Locate the cell with the specified text and output its [X, Y] center coordinate. 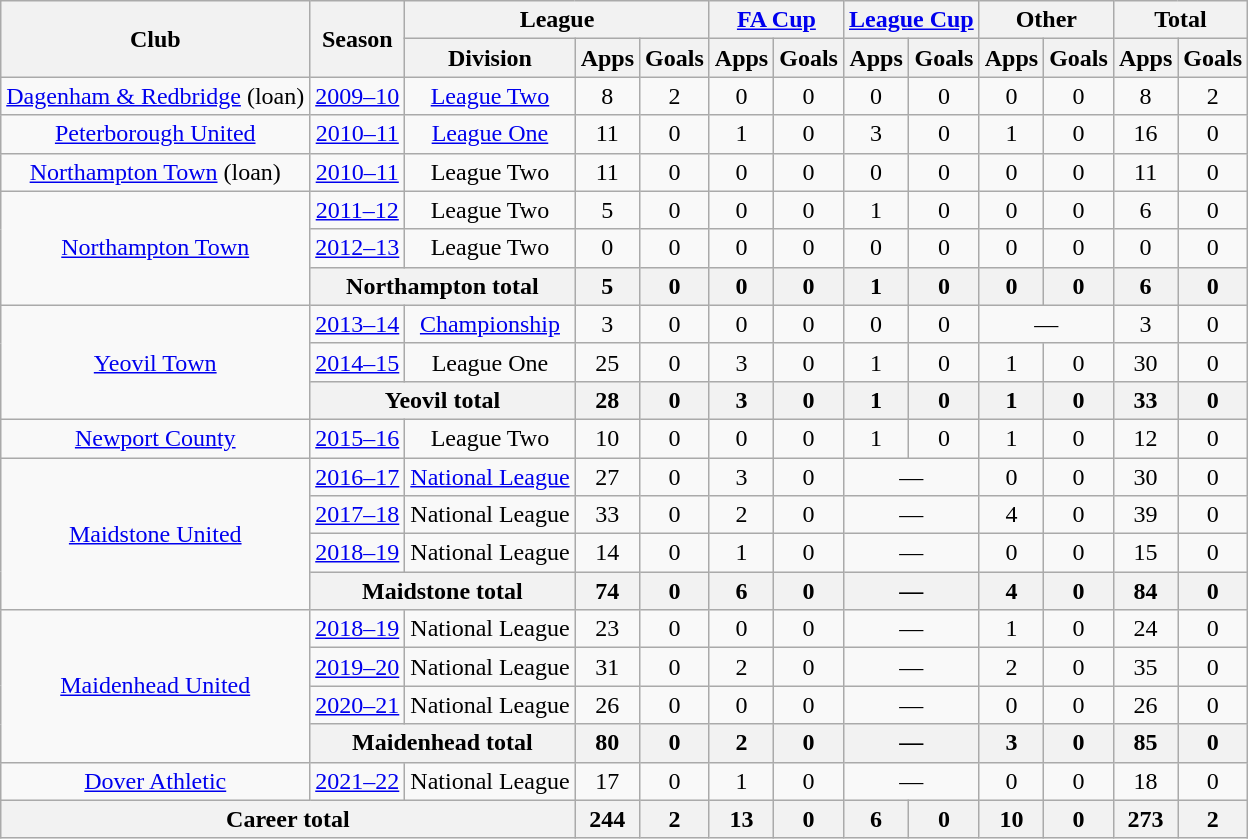
2020–21 [358, 705]
2011–12 [358, 210]
244 [607, 819]
2016–17 [358, 477]
2014–15 [358, 362]
Maidstone total [442, 591]
Dagenham & Redbridge (loan) [156, 96]
Newport County [156, 438]
2017–18 [358, 515]
25 [607, 362]
15 [1145, 553]
Maidenhead United [156, 686]
16 [1145, 134]
23 [607, 629]
League Cup [911, 20]
Dover Athletic [156, 781]
27 [607, 477]
Season [358, 39]
2019–20 [358, 667]
2009–10 [358, 96]
Peterborough United [156, 134]
12 [1145, 438]
2021–22 [358, 781]
Maidstone United [156, 534]
League [557, 20]
Division [490, 58]
Club [156, 39]
Northampton total [442, 286]
Championship [490, 324]
Maidenhead total [442, 743]
14 [607, 553]
2012–13 [358, 248]
FA Cup [776, 20]
13 [741, 819]
84 [1145, 591]
24 [1145, 629]
85 [1145, 743]
74 [607, 591]
Other [1046, 20]
Yeovil total [442, 400]
Northampton Town [156, 248]
Northampton Town (loan) [156, 172]
2015–16 [358, 438]
80 [607, 743]
Total [1180, 20]
Career total [288, 819]
Yeovil Town [156, 362]
31 [607, 667]
28 [607, 400]
39 [1145, 515]
35 [1145, 667]
17 [607, 781]
273 [1145, 819]
2013–14 [358, 324]
18 [1145, 781]
